Determine the [X, Y] coordinate at the center of the cell enclosing the given text.  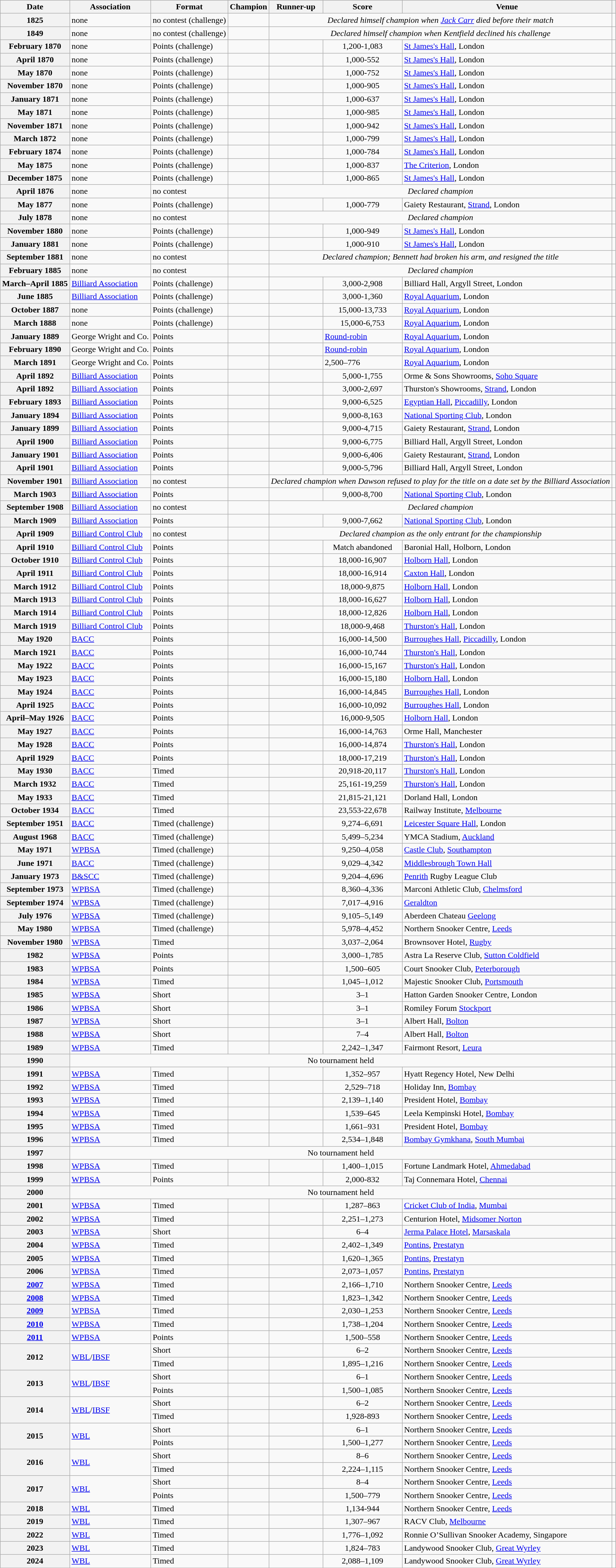
March 1872 [35, 138]
April 1925 [35, 705]
3,037–2,064 [362, 942]
1998 [35, 1166]
Ronnie O’Sullivan Snooker Academy, Singapore [507, 1535]
18,000-16,907 [362, 560]
2019 [35, 1522]
1,500–1,277 [362, 1443]
1,500–779 [362, 1495]
July 1976 [35, 916]
16,000-14,874 [362, 744]
2015 [35, 1436]
9,000-7,662 [362, 520]
16,000-10,744 [362, 652]
1,307–967 [362, 1522]
March–April 1885 [35, 283]
June 1885 [35, 297]
February 1874 [35, 152]
May 1933 [35, 797]
1,895–1,216 [362, 1363]
16,000-15,180 [362, 679]
November 1980 [35, 942]
April 1870 [35, 60]
2,088–1,109 [362, 1561]
2018 [35, 1508]
February 1893 [35, 402]
1,000-837 [362, 165]
1,000-949 [362, 231]
2003 [35, 1232]
8,360–4,336 [362, 889]
1,823–1,342 [362, 1298]
Jerma Palace Hotel, Marsaskala [507, 1232]
March 1909 [35, 520]
1,620–1,365 [362, 1258]
6–4 [362, 1232]
Association [110, 7]
March 1912 [35, 587]
1,045–1,012 [362, 981]
September 1951 [35, 824]
2,402–1,349 [362, 1245]
Orme & Sons Showrooms, Soho Square [507, 375]
Middlesbrough Town Hall [507, 863]
May 1928 [35, 744]
Marconi Athletic Club, Chelmsford [507, 889]
May 1930 [35, 771]
9,250–4,058 [362, 850]
November 1901 [35, 481]
1,352–957 [362, 1074]
Centurion Hotel, Midsomer Norton [507, 1218]
March 1903 [35, 494]
16,000-9,505 [362, 718]
Declared himself champion when Kentfield declined his challenge [441, 33]
Cricket Club of India, Mumbai [507, 1205]
March 1913 [35, 600]
2016 [35, 1462]
1825 [35, 20]
April–May 1926 [35, 718]
April 1929 [35, 758]
1,000-552 [362, 60]
16,000-15,167 [362, 665]
2,030–1,253 [362, 1311]
15,000-6,753 [362, 323]
1,500–605 [362, 968]
2006 [35, 1271]
January 1881 [35, 244]
January 1871 [35, 99]
1,000-752 [362, 73]
April 1909 [35, 534]
18,000-9,875 [362, 587]
2,242–1,347 [362, 1048]
18,000-12,826 [362, 613]
2,073–1,057 [362, 1271]
23,553-22,678 [362, 810]
1986 [35, 1008]
Declared himself champion when Jack Carr died before their match [441, 20]
3,000-2,908 [362, 283]
2,500–776 [362, 362]
25,161-19,259 [362, 784]
1983 [35, 968]
June 1971 [35, 863]
September 1908 [35, 507]
7–4 [362, 1034]
2,251–1,273 [362, 1218]
1,500–1,085 [362, 1390]
1993 [35, 1100]
Hyatt Regency Hotel, New Delhi [507, 1074]
Railway Institute, Melbourne [507, 810]
1,539–645 [362, 1113]
February 1890 [35, 349]
The Criterion, London [507, 165]
1987 [35, 1021]
16,000-10,092 [362, 705]
May 1877 [35, 205]
1,287–863 [362, 1205]
2001 [35, 1205]
2004 [35, 1245]
5,000-1,755 [362, 375]
20,918-20,117 [362, 771]
2023 [35, 1548]
1994 [35, 1113]
2,224–1,115 [362, 1469]
Egyptian Hall, Piccadilly, London [507, 402]
August 1968 [35, 837]
1992 [35, 1087]
April 1900 [35, 442]
2011 [35, 1337]
1984 [35, 981]
2,000-832 [362, 1179]
1,000-910 [362, 244]
Fortune Landmark Hotel, Ahmedabad [507, 1166]
1,200-1,083 [362, 46]
January 1894 [35, 415]
9,000-4,715 [362, 428]
2005 [35, 1258]
Holiday Inn, Bombay [507, 1087]
2010 [35, 1324]
March 1888 [35, 323]
May 1924 [35, 692]
Champion [248, 7]
Hatton Garden Snooker Centre, London [507, 995]
YMCA Stadium, Auckland [507, 837]
March 1914 [35, 613]
Burroughes Hall, Piccadilly, London [507, 639]
1,134-944 [362, 1508]
1,000-865 [362, 178]
Geraldton [507, 903]
9,000-5,796 [362, 468]
18,000-16,914 [362, 573]
Dorland Hall, London [507, 797]
Runner-up [296, 7]
9,000-8,163 [362, 415]
April 1901 [35, 468]
April 1876 [35, 191]
2007 [35, 1285]
September 1973 [35, 889]
Fairmont Resort, Leura [507, 1048]
October 1934 [35, 810]
Baronial Hall, Holborn, London [507, 547]
May 1922 [35, 665]
18,000-9,468 [362, 626]
April 1910 [35, 547]
1997 [35, 1153]
Majestic Snooker Club, Portsmouth [507, 981]
May 1871 [35, 112]
3,000-1,360 [362, 297]
1,776–1,092 [362, 1535]
Castle Club, Southampton [507, 850]
March 1932 [35, 784]
15,000-13,733 [362, 310]
October 1910 [35, 560]
1990 [35, 1061]
9,000-6,406 [362, 455]
2024 [35, 1561]
January 1889 [35, 336]
B&SCC [110, 876]
16,000-14,500 [362, 639]
March 1891 [35, 362]
2013 [35, 1383]
16,000-14,845 [362, 692]
Brownsover Hotel, Rugby [507, 942]
Date [35, 7]
2,534–1,848 [362, 1140]
18,000-17,219 [362, 758]
November 1880 [35, 231]
May 1870 [35, 73]
2009 [35, 1311]
2012 [35, 1357]
2000 [35, 1192]
1985 [35, 995]
Declared champion; Bennett had broken his arm, and resigned the title [441, 257]
1,400–1,015 [362, 1166]
1,000-942 [362, 125]
Romiley Forum Stockport [507, 1008]
March 1921 [35, 652]
February 1870 [35, 46]
8–6 [362, 1456]
1,000-799 [362, 138]
Score [362, 7]
Court Snooker Club, Peterborough [507, 968]
January 1901 [35, 455]
May 1923 [35, 679]
Declared champion when Dawson refused to play for the title on a date set by the Billiard Association [441, 481]
Astra La Reserve Club, Sutton Coldfield [507, 955]
Aberdeen Chateau Geelong [507, 916]
February 1885 [35, 270]
5,978–4,452 [362, 929]
January 1899 [35, 428]
January 1973 [35, 876]
1,000-637 [362, 99]
March 1919 [35, 626]
Bombay Gymkhana, South Mumbai [507, 1140]
5,499–5,234 [362, 837]
21,815-21,121 [362, 797]
Orme Hall, Manchester [507, 731]
1,000-779 [362, 205]
Taj Connemara Hotel, Chennai [507, 1179]
9,000-8,700 [362, 494]
Match abandoned [362, 547]
2014 [35, 1410]
1999 [35, 1179]
1,000-985 [362, 112]
2,139–1,140 [362, 1100]
May 1980 [35, 929]
1982 [35, 955]
1989 [35, 1048]
May 1920 [35, 639]
Declared champion as the only entrant for the championship [441, 534]
November 1871 [35, 125]
1,738–1,204 [362, 1324]
2022 [35, 1535]
May 1875 [35, 165]
9,000-6,525 [362, 402]
9,204–4,696 [362, 876]
Format [190, 7]
1988 [35, 1034]
July 1878 [35, 218]
Caxton Hall, London [507, 573]
December 1875 [35, 178]
1991 [35, 1074]
1,000-905 [362, 86]
1996 [35, 1140]
Thurston's Showrooms, Strand, London [507, 389]
Leicester Square Hall, London [507, 824]
Venue [507, 7]
October 1887 [35, 310]
18,000-16,627 [362, 600]
1849 [35, 33]
1,824–783 [362, 1548]
2002 [35, 1218]
May 1971 [35, 850]
1995 [35, 1126]
7,017–4,916 [362, 903]
2008 [35, 1298]
May 1927 [35, 731]
1,500–558 [362, 1337]
1,661–931 [362, 1126]
2017 [35, 1489]
2,529–718 [362, 1087]
Penrith Rugby League Club [507, 876]
9,029–4,342 [362, 863]
9,274–6,691 [362, 824]
Leela Kempinski Hotel, Bombay [507, 1113]
16,000-14,763 [362, 731]
9,000-6,775 [362, 442]
April 1911 [35, 573]
1,000-784 [362, 152]
September 1974 [35, 903]
9,105–5,149 [362, 916]
RACV Club, Melbourne [507, 1522]
November 1870 [35, 86]
1,928-893 [362, 1416]
3,000-2,697 [362, 389]
3,000–1,785 [362, 955]
2,166–1,710 [362, 1285]
September 1881 [35, 257]
8–4 [362, 1482]
